Find where the given text appears and provide that cell's center as (x, y) coordinate. 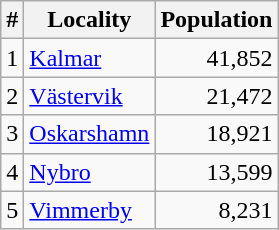
Oskarshamn (90, 134)
1 (12, 58)
Vimmerby (90, 210)
5 (12, 210)
18,921 (216, 134)
21,472 (216, 96)
Locality (90, 20)
Population (216, 20)
2 (12, 96)
3 (12, 134)
41,852 (216, 58)
Västervik (90, 96)
# (12, 20)
Kalmar (90, 58)
4 (12, 172)
8,231 (216, 210)
Nybro (90, 172)
13,599 (216, 172)
